Extract the [x, y] coordinate from the center of the cell holding the provided text.  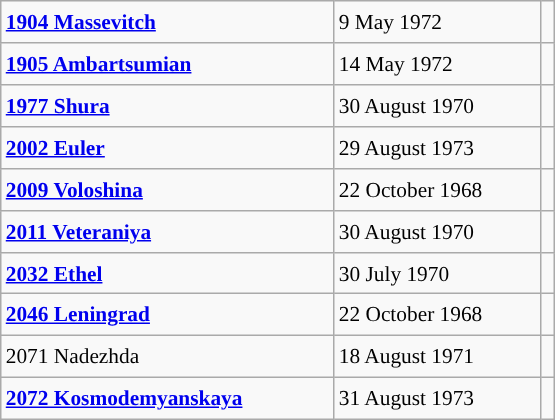
1904 Massevitch [168, 22]
2046 Leningrad [168, 315]
2032 Ethel [168, 273]
1905 Ambartsumian [168, 64]
9 May 1972 [438, 22]
30 July 1970 [438, 273]
18 August 1971 [438, 357]
1977 Shura [168, 106]
2002 Euler [168, 148]
2011 Veteraniya [168, 231]
2072 Kosmodemyanskaya [168, 399]
2009 Voloshina [168, 189]
29 August 1973 [438, 148]
31 August 1973 [438, 399]
14 May 1972 [438, 64]
2071 Nadezhda [168, 357]
